Find where the given text appears and provide that cell's center as (X, Y) coordinate. 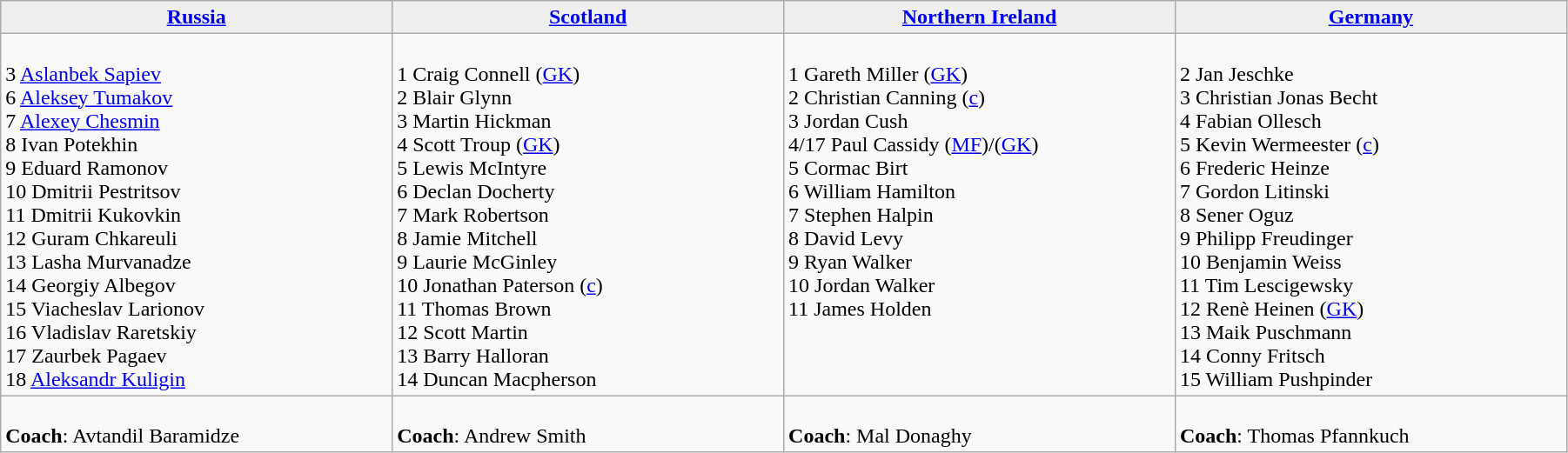
Coach: Mal Donaghy (980, 424)
Russia (197, 17)
Coach: Andrew Smith (588, 424)
Northern Ireland (980, 17)
Coach: Thomas Pfannkuch (1370, 424)
Germany (1370, 17)
Coach: Avtandil Baramidze (197, 424)
Scotland (588, 17)
